Locate the cell with the specified text and output its (X, Y) center coordinate. 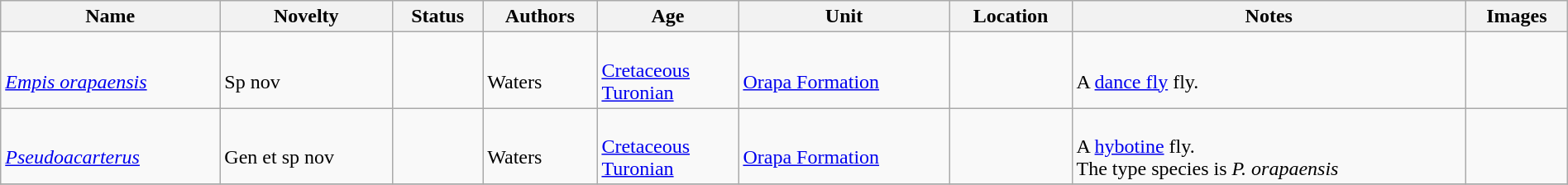
Unit (844, 17)
Location (1011, 17)
Images (1517, 17)
Notes (1269, 17)
Authors (540, 17)
Pseudoacarterus (111, 146)
Status (438, 17)
Empis orapaensis (111, 70)
Sp nov (306, 70)
Gen et sp nov (306, 146)
Name (111, 17)
A hybotine fly. The type species is P. orapaensis (1269, 146)
Novelty (306, 17)
A dance fly fly. (1269, 70)
Age (668, 17)
